Identify which cell holds the provided text, then report its [X, Y] central coordinate. 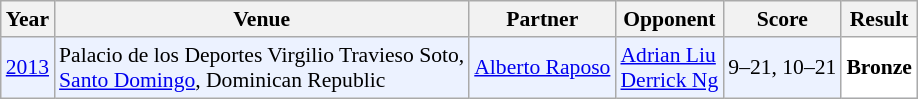
Venue [262, 19]
Palacio de los Deportes Virgilio Travieso Soto,Santo Domingo, Dominican Republic [262, 68]
Year [28, 19]
Partner [542, 19]
Bronze [879, 68]
Adrian Liu Derrick Ng [669, 68]
Score [782, 19]
Alberto Raposo [542, 68]
Opponent [669, 19]
2013 [28, 68]
9–21, 10–21 [782, 68]
Result [879, 19]
